Search for the cell housing the specified text and yield its [x, y] center coordinate. 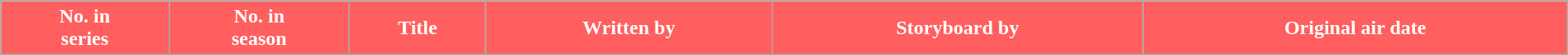
No. inseason [259, 28]
No. inseries [84, 28]
Title [418, 28]
Written by [629, 28]
Original air date [1355, 28]
Storyboard by [958, 28]
